Identify which cell holds the provided text, then report its (x, y) central coordinate. 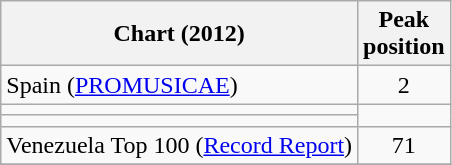
71 (404, 145)
Venezuela Top 100 (Record Report) (180, 145)
2 (404, 85)
Spain (PROMUSICAE) (180, 85)
Chart (2012) (180, 34)
Peakposition (404, 34)
